Scan for the cell matching the given text and deliver its (x, y) coordinate at center. 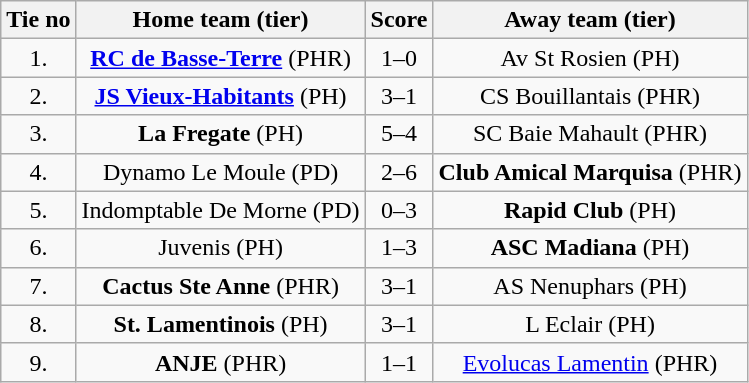
ASC Madiana (PH) (590, 248)
1–3 (399, 248)
JS Vieux-Habitants (PH) (220, 96)
1. (38, 58)
Score (399, 20)
RC de Basse-Terre (PHR) (220, 58)
7. (38, 286)
Cactus Ste Anne (PHR) (220, 286)
Rapid Club (PH) (590, 210)
9. (38, 362)
CS Bouillantais (PHR) (590, 96)
2–6 (399, 172)
Club Amical Marquisa (PHR) (590, 172)
AS Nenuphars (PH) (590, 286)
Dynamo Le Moule (PD) (220, 172)
Away team (tier) (590, 20)
6. (38, 248)
Home team (tier) (220, 20)
1–1 (399, 362)
Evolucas Lamentin (PHR) (590, 362)
St. Lamentinois (PH) (220, 324)
5. (38, 210)
1–0 (399, 58)
2. (38, 96)
8. (38, 324)
ANJE (PHR) (220, 362)
La Fregate (PH) (220, 134)
5–4 (399, 134)
0–3 (399, 210)
3. (38, 134)
SC Baie Mahault (PHR) (590, 134)
Juvenis (PH) (220, 248)
Tie no (38, 20)
Indomptable De Morne (PD) (220, 210)
Av St Rosien (PH) (590, 58)
L Eclair (PH) (590, 324)
4. (38, 172)
